Determine the (X, Y) coordinate at the center of the cell enclosing the given text.  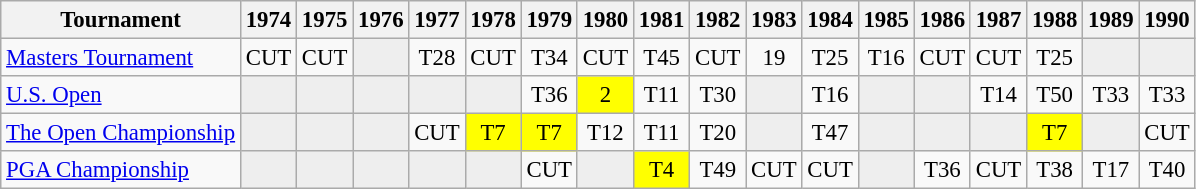
T30 (718, 95)
1976 (381, 20)
Masters Tournament (121, 58)
1980 (605, 20)
The Open Championship (121, 133)
T47 (830, 133)
1984 (830, 20)
2 (605, 95)
1985 (886, 20)
T12 (605, 133)
T20 (718, 133)
U.S. Open (121, 95)
1982 (718, 20)
PGA Championship (121, 170)
1986 (942, 20)
1987 (998, 20)
1988 (1055, 20)
T50 (1055, 95)
1979 (549, 20)
T28 (437, 58)
T14 (998, 95)
1989 (1111, 20)
T38 (1055, 170)
1974 (268, 20)
1981 (661, 20)
1978 (493, 20)
19 (774, 58)
T17 (1111, 170)
Tournament (121, 20)
T49 (718, 170)
T45 (661, 58)
T4 (661, 170)
1977 (437, 20)
T34 (549, 58)
1975 (325, 20)
1990 (1167, 20)
1983 (774, 20)
T40 (1167, 170)
